Determine the [X, Y] coordinate at the center of the cell enclosing the given text.  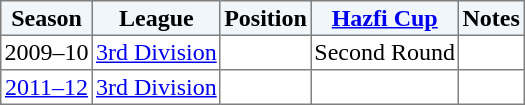
Hazfi Cup [385, 18]
2009–10 [47, 52]
League [156, 18]
Position [265, 18]
Second Round [385, 52]
Season [47, 18]
Notes [492, 18]
2011–12 [47, 87]
